Determine the (X, Y) coordinate at the center of the cell enclosing the given text.  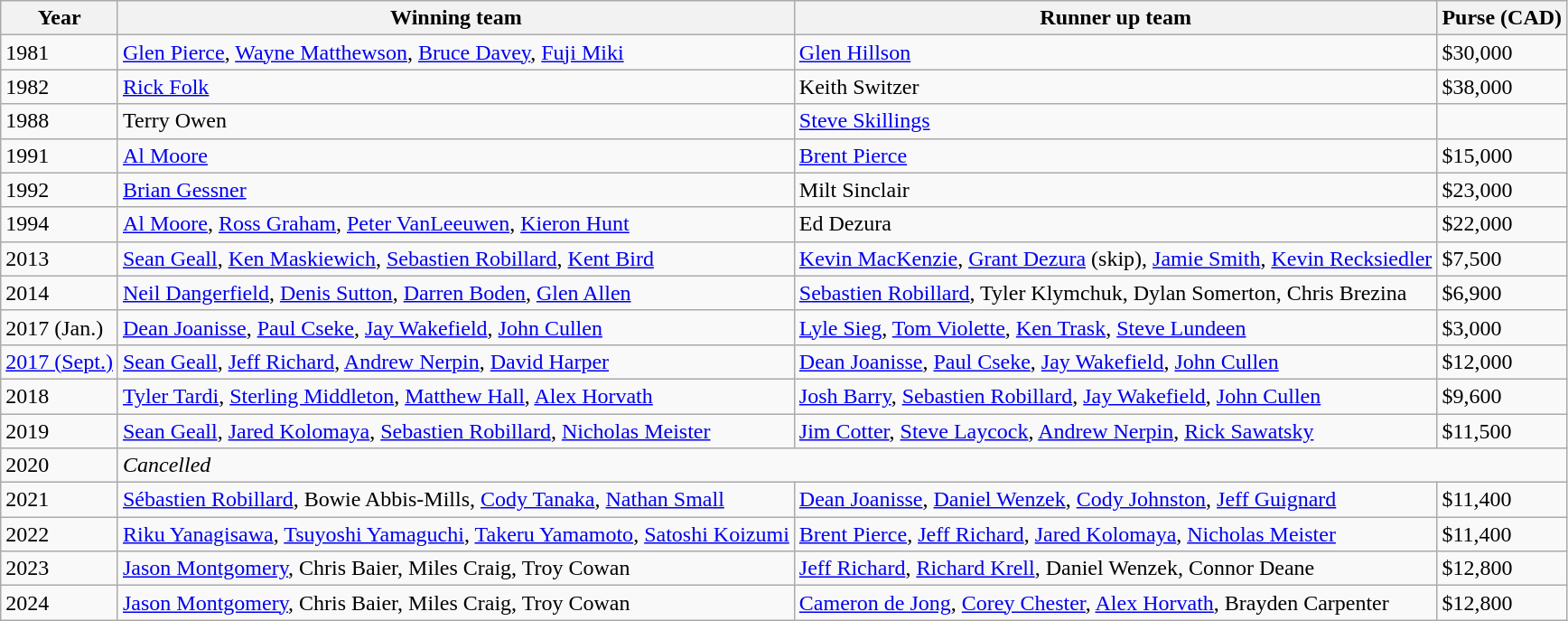
Cancelled (842, 466)
Tyler Tardi, Sterling Middleton, Matthew Hall, Alex Horvath (455, 396)
Cameron de Jong, Corey Chester, Alex Horvath, Brayden Carpenter (1115, 603)
Al Moore (455, 155)
Keith Switzer (1115, 87)
Dean Joanisse, Daniel Wenzek, Cody Johnston, Jeff Guignard (1115, 500)
2014 (60, 293)
Ed Dezura (1115, 224)
$11,500 (1502, 431)
$9,600 (1502, 396)
1992 (60, 190)
Sean Geall, Jeff Richard, Andrew Nerpin, David Harper (455, 362)
Jim Cotter, Steve Laycock, Andrew Nerpin, Rick Sawatsky (1115, 431)
2017 (Sept.) (60, 362)
2020 (60, 466)
$12,000 (1502, 362)
1991 (60, 155)
Year (60, 18)
Lyle Sieg, Tom Violette, Ken Trask, Steve Lundeen (1115, 327)
$3,000 (1502, 327)
1981 (60, 52)
Terry Owen (455, 121)
Sean Geall, Ken Maskiewich, Sebastien Robillard, Kent Bird (455, 259)
$38,000 (1502, 87)
2018 (60, 396)
2022 (60, 534)
Milt Sinclair (1115, 190)
Riku Yanagisawa, Tsuyoshi Yamaguchi, Takeru Yamamoto, Satoshi Koizumi (455, 534)
Sean Geall, Jared Kolomaya, Sebastien Robillard, Nicholas Meister (455, 431)
Jeff Richard, Richard Krell, Daniel Wenzek, Connor Deane (1115, 569)
Kevin MacKenzie, Grant Dezura (skip), Jamie Smith, Kevin Recksiedler (1115, 259)
1982 (60, 87)
$15,000 (1502, 155)
Brent Pierce (1115, 155)
Brent Pierce, Jeff Richard, Jared Kolomaya, Nicholas Meister (1115, 534)
$6,900 (1502, 293)
Runner up team (1115, 18)
$23,000 (1502, 190)
Josh Barry, Sebastien Robillard, Jay Wakefield, John Cullen (1115, 396)
Al Moore, Ross Graham, Peter VanLeeuwen, Kieron Hunt (455, 224)
2019 (60, 431)
2013 (60, 259)
2023 (60, 569)
Neil Dangerfield, Denis Sutton, Darren Boden, Glen Allen (455, 293)
1994 (60, 224)
2021 (60, 500)
Brian Gessner (455, 190)
Purse (CAD) (1502, 18)
$7,500 (1502, 259)
$30,000 (1502, 52)
Steve Skillings (1115, 121)
Sébastien Robillard, Bowie Abbis-Mills, Cody Tanaka, Nathan Small (455, 500)
Glen Pierce, Wayne Matthewson, Bruce Davey, Fuji Miki (455, 52)
$22,000 (1502, 224)
Sebastien Robillard, Tyler Klymchuk, Dylan Somerton, Chris Brezina (1115, 293)
2024 (60, 603)
Winning team (455, 18)
Rick Folk (455, 87)
Glen Hillson (1115, 52)
1988 (60, 121)
2017 (Jan.) (60, 327)
